Output the [X, Y] coordinate of the center of the cell containing the given text.  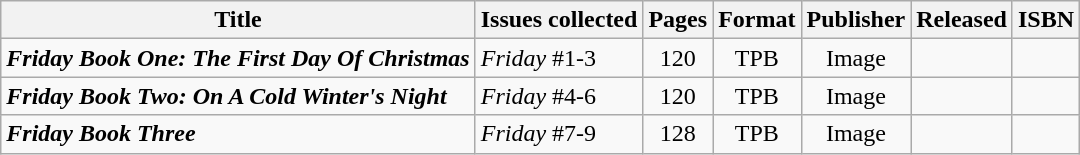
Friday #7-9 [559, 134]
Friday Book Two: On A Cold Winter's Night [238, 96]
Publisher [856, 20]
Issues collected [559, 20]
Friday #1-3 [559, 58]
ISBN [1046, 20]
Format [757, 20]
Pages [678, 20]
Title [238, 20]
Friday Book Three [238, 134]
128 [678, 134]
Friday #4-6 [559, 96]
Friday Book One: The First Day Of Christmas [238, 58]
Released [962, 20]
